Find where the given text appears and provide that cell's center as (x, y) coordinate. 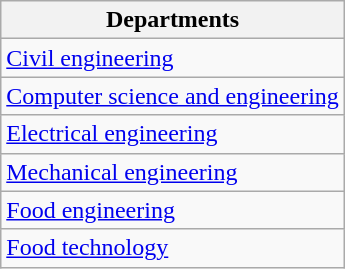
Mechanical engineering (173, 172)
Civil engineering (173, 58)
Computer science and engineering (173, 96)
Food engineering (173, 210)
Departments (173, 20)
Food technology (173, 248)
Electrical engineering (173, 134)
